From the cell containing the given text, extract its center point as (x, y) coordinate. 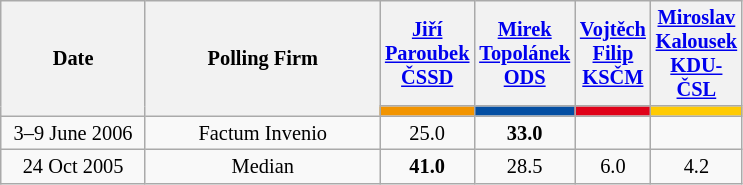
Miroslav KalousekKDU-ČSL (696, 53)
Mirek TopolánekODS (524, 53)
6.0 (613, 166)
3–9 June 2006 (74, 133)
41.0 (427, 166)
Median (262, 166)
24 Oct 2005 (74, 166)
25.0 (427, 133)
Jiří ParoubekČSSD (427, 53)
Polling Firm (262, 58)
Date (74, 58)
33.0 (524, 133)
4.2 (696, 166)
Vojtěch FilipKSČM (613, 53)
Factum Invenio (262, 133)
28.5 (524, 166)
